Detect which cell encompasses the target text, then output its (X, Y) center coordinate. 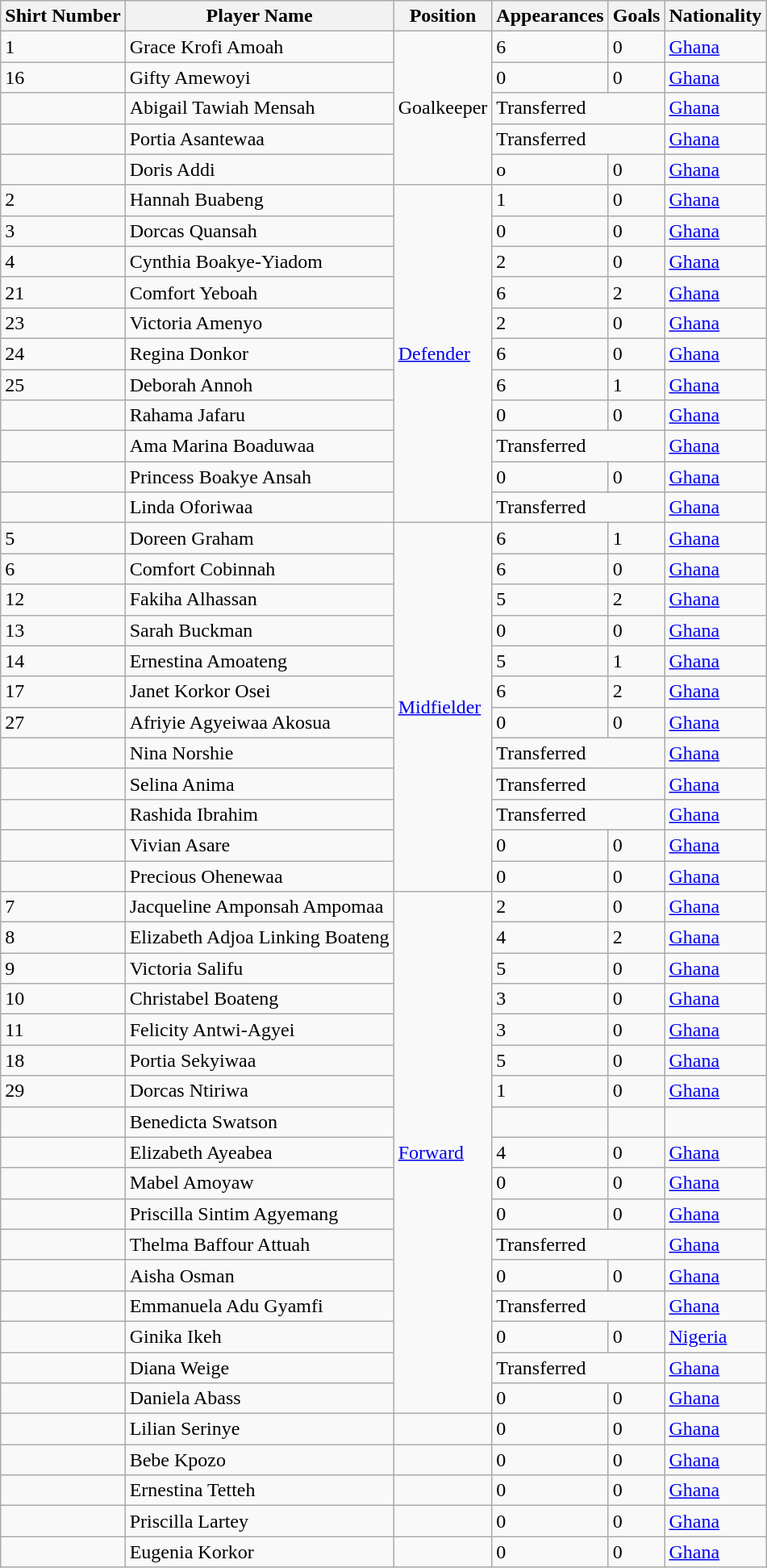
Fakiha Alhassan (260, 600)
Sarah Buckman (260, 630)
Lilian Serinye (260, 1429)
Elizabeth Adjoa Linking Boateng (260, 938)
Victoria Amenyo (260, 323)
o (550, 169)
Cynthia Boakye-Yiadom (260, 261)
21 (63, 292)
Benedicta Swatson (260, 1122)
Doris Addi (260, 169)
Selina Anima (260, 784)
Goalkeeper (443, 108)
24 (63, 353)
Diana Weige (260, 1368)
Elizabeth Ayeabea (260, 1152)
12 (63, 600)
Deborah Annoh (260, 385)
Ernestina Amoateng (260, 661)
16 (63, 77)
14 (63, 661)
Ginika Ikeh (260, 1336)
Portia Sekyiwaa (260, 1060)
Dorcas Ntiriwa (260, 1091)
Mabel Amoyaw (260, 1183)
Comfort Cobinnah (260, 569)
9 (63, 968)
Comfort Yeboah (260, 292)
Christabel Boateng (260, 999)
Forward (443, 1152)
Nationality (715, 16)
13 (63, 630)
18 (63, 1060)
Priscilla Lartey (260, 1521)
Emmanuela Adu Gyamfi (260, 1306)
Position (443, 16)
Nina Norshie (260, 753)
Princess Boakye Ansah (260, 477)
Jacqueline Amponsah Ampomaa (260, 907)
11 (63, 1030)
Shirt Number (63, 16)
10 (63, 999)
23 (63, 323)
Victoria Salifu (260, 968)
Grace Krofi Amoah (260, 47)
Priscilla Sintim Agyemang (260, 1214)
Precious Ohenewaa (260, 876)
Dorcas Quansah (260, 231)
Eugenia Korkor (260, 1552)
Aisha Osman (260, 1275)
Afriyie Agyeiwaa Akosua (260, 722)
Ernestina Tetteh (260, 1491)
Doreen Graham (260, 538)
Midfielder (443, 707)
27 (63, 722)
7 (63, 907)
Daniela Abass (260, 1399)
Janet Korkor Osei (260, 692)
8 (63, 938)
Thelma Baffour Attuah (260, 1244)
Rashida Ibrahim (260, 814)
Player Name (260, 16)
Appearances (550, 16)
25 (63, 385)
Regina Donkor (260, 353)
Gifty Amewoyi (260, 77)
29 (63, 1091)
Rahama Jafaru (260, 416)
Ama Marina Boaduwaa (260, 446)
Goals (636, 16)
Bebe Kpozo (260, 1460)
Nigeria (715, 1336)
Vivian Asare (260, 845)
17 (63, 692)
Defender (443, 353)
Portia Asantewaa (260, 139)
Linda Oforiwaa (260, 508)
Felicity Antwi-Agyei (260, 1030)
Hannah Buabeng (260, 200)
Abigail Tawiah Mensah (260, 108)
